From the cell containing the given text, extract its center point as (X, Y) coordinate. 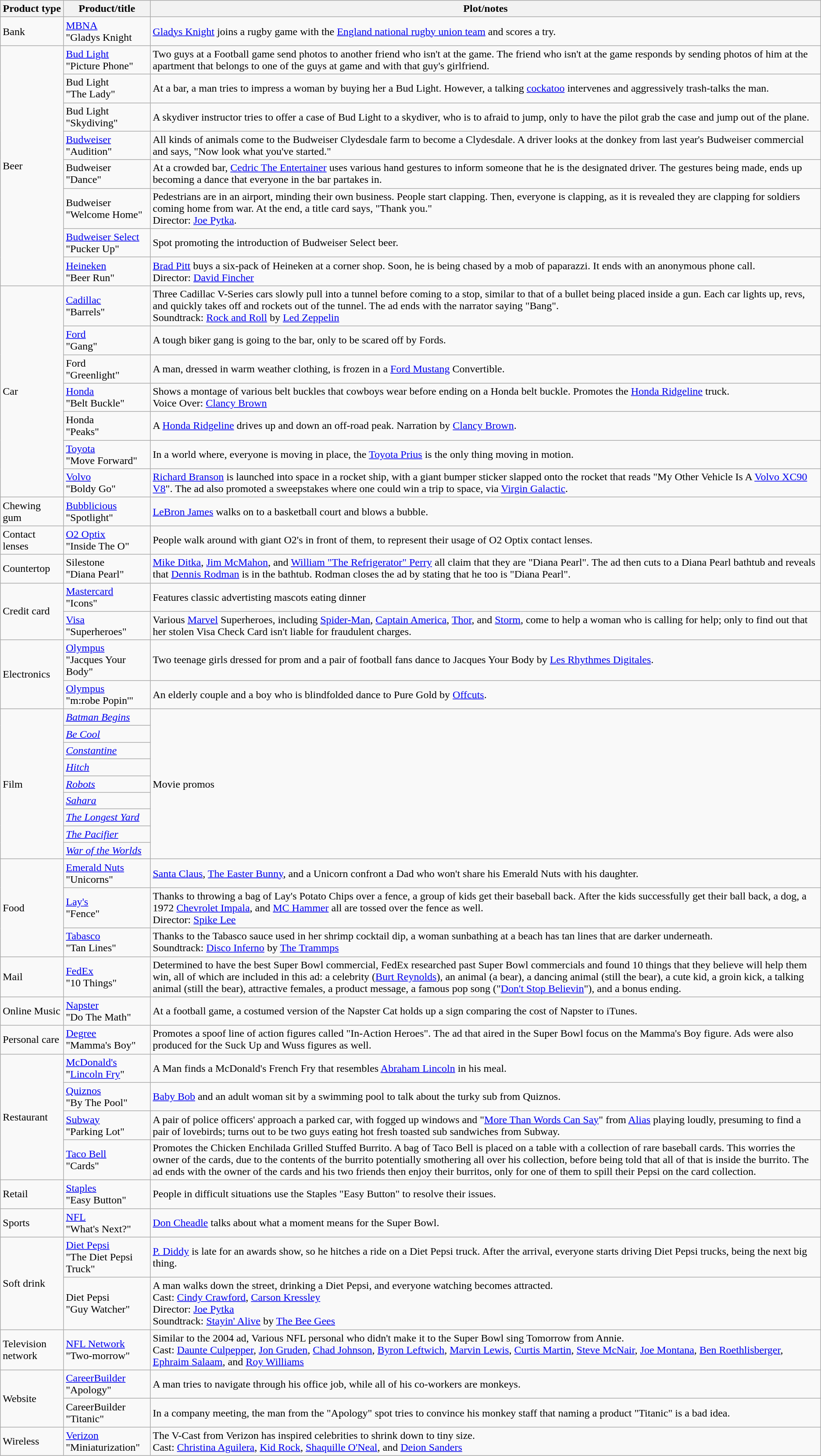
Napster"Do The Math" (107, 1011)
War of the Worlds (107, 851)
Wireless (32, 1441)
People in difficult situations use the Staples "Easy Button" to resolve their issues. (486, 1194)
A Honda Ridgeline drives up and down an off-road peak. Narration by Clancy Brown. (486, 426)
Bud Light"Picture Phone" (107, 60)
Bud Light"Skydiving" (107, 117)
Beer (32, 166)
Quiznos"By The Pool" (107, 1096)
A man, dressed in warm weather clothing, is frozen in a Ford Mustang Convertible. (486, 368)
Hitch (107, 767)
Plot/notes (486, 9)
Robots (107, 784)
Budweiser"Welcome Home" (107, 208)
Retail (32, 1194)
MBNA"Gladys Knight (107, 32)
Sports (32, 1223)
NFL Network"Two-morrow" (107, 1350)
Volvo"Boldy Go" (107, 483)
Personal care (32, 1039)
Soft drink (32, 1283)
Product type (32, 9)
Olympus"Jacques Your Body" (107, 660)
Restaurant (32, 1117)
Ford"Greenlight" (107, 368)
Budweiser"Audition" (107, 146)
Lay's"Fence" (107, 908)
An elderly couple and a boy who is blindfolded dance to Pure Gold by Offcuts. (486, 695)
Olympus"m:robe Popin'" (107, 695)
Honda"Peaks" (107, 426)
A tough biker gang is going to the bar, only to be scared off by Fords. (486, 340)
Emerald Nuts"Unicorns" (107, 874)
CareerBuilder"Apology" (107, 1384)
Spot promoting the introduction of Budweiser Select beer. (486, 243)
Online Music (32, 1011)
Car (32, 391)
Diet Pepsi"The Diet Pepsi Truck" (107, 1257)
Countertop (32, 568)
The Longest Yard (107, 817)
Gladys Knight joins a rugby game with the England national rugby union team and scores a try. (486, 32)
Mastercard"Icons" (107, 597)
McDonald's"Lincoln Fry" (107, 1068)
Diet Pepsi"Guy Watcher" (107, 1303)
LeBron James walks on to a basketball court and blows a bubble. (486, 511)
Staples"Easy Button" (107, 1194)
Credit card (32, 611)
Baby Bob and an adult woman sit by a swimming pool to talk about the turky sub from Quiznos. (486, 1096)
Chewing gum (32, 511)
Two teenage girls dressed for prom and a pair of football fans dance to Jacques Your Body by Les Rhythmes Digitales. (486, 660)
Verizon"Miniaturization" (107, 1441)
Don Cheadle talks about what a moment means for the Super Bowl. (486, 1223)
Santa Claus, The Easter Bunny, and a Unicorn confront a Dad who won't share his Emerald Nuts with his daughter. (486, 874)
Film (32, 784)
NFL"What's Next?" (107, 1223)
Movie promos (486, 784)
Budweiser Select"Pucker Up" (107, 243)
In a company meeting, the man from the "Apology" spot tries to convince his monkey staff that naming a product "Titanic" is a bad idea. (486, 1413)
Food (32, 908)
A man tries to navigate through his office job, while all of his co-workers are monkeys. (486, 1384)
Ford"Gang" (107, 340)
Sahara (107, 801)
Bubblicious"Spotlight" (107, 511)
Visa"Superheroes" (107, 625)
The Pacifier (107, 834)
Silestone"Diana Pearl" (107, 568)
Honda"Belt Buckle" (107, 397)
Product/title (107, 9)
The V-Cast from Verizon has inspired celebrities to shrink down to tiny size.Cast: Christina Aguilera, Kid Rock, Shaquille O'Neal, and Deion Sanders (486, 1441)
Taco Bell"Cards" (107, 1160)
Features classic advertisting mascots eating dinner (486, 597)
Be Cool (107, 734)
Cadillac"Barrels" (107, 306)
People walk around with giant O2's in front of them, to represent their usage of O2 Optix contact lenses. (486, 540)
Bank (32, 32)
Mail (32, 977)
O2 Optix"Inside The O" (107, 540)
At a football game, a costumed version of the Napster Cat holds up a sign comparing the cost of Napster to iTunes. (486, 1011)
FedEx"10 Things" (107, 977)
A Man finds a McDonald's French Fry that resembles Abraham Lincoln in his meal. (486, 1068)
Television network (32, 1350)
Website (32, 1399)
Degree"Mamma's Boy" (107, 1039)
Tabasco"Tan Lines" (107, 942)
Heineken"Beer Run" (107, 271)
Bud Light"The Lady" (107, 89)
CareerBuilder"Titanic" (107, 1413)
Budweiser"Dance" (107, 174)
At a bar, a man tries to impress a woman by buying her a Bud Light. However, a talking cockatoo intervenes and aggressively trash-talks the man. (486, 89)
Toyota"Move Forward" (107, 454)
Electronics (32, 674)
Batman Begins (107, 717)
Contact lenses (32, 540)
In a world where, everyone is moving in place, the Toyota Prius is the only thing moving in motion. (486, 454)
Constantine (107, 750)
Subway"Parking Lot" (107, 1125)
